From the cell containing the given text, extract its center point as (X, Y) coordinate. 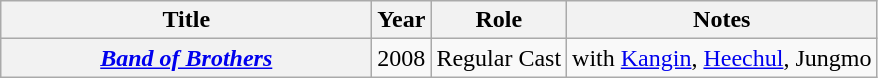
2008 (402, 58)
Title (186, 20)
Year (402, 20)
Regular Cast (499, 58)
Notes (722, 20)
Role (499, 20)
with Kangin, Heechul, Jungmo (722, 58)
Band of Brothers (186, 58)
